Return [X, Y] of the center of cell containing provided text 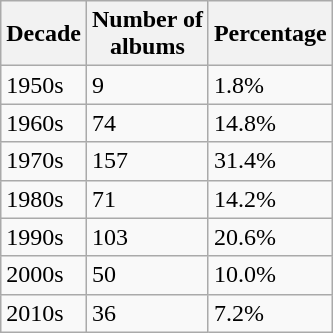
10.0% [270, 275]
2000s [44, 275]
20.6% [270, 237]
50 [147, 275]
71 [147, 199]
1960s [44, 123]
1980s [44, 199]
103 [147, 237]
36 [147, 313]
Decade [44, 34]
31.4% [270, 161]
1.8% [270, 85]
2010s [44, 313]
1950s [44, 85]
Number of albums [147, 34]
1970s [44, 161]
Percentage [270, 34]
14.2% [270, 199]
157 [147, 161]
14.8% [270, 123]
1990s [44, 237]
9 [147, 85]
7.2% [270, 313]
74 [147, 123]
